For the text-containing cell, return its midpoint in (X, Y) coordinate format. 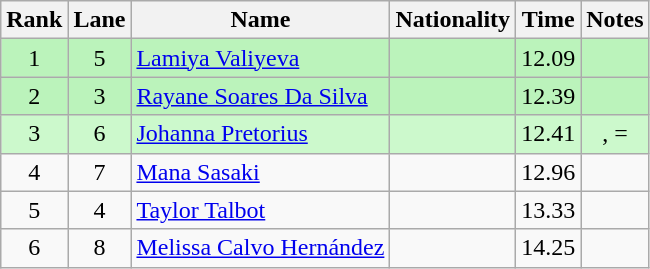
2 (34, 96)
Mana Sasaki (260, 172)
14.25 (548, 248)
7 (100, 172)
12.96 (548, 172)
12.09 (548, 58)
Johanna Pretorius (260, 134)
Name (260, 20)
Time (548, 20)
Rank (34, 20)
Taylor Talbot (260, 210)
Melissa Calvo Hernández (260, 248)
Nationality (453, 20)
Lane (100, 20)
Notes (615, 20)
13.33 (548, 210)
1 (34, 58)
Rayane Soares Da Silva (260, 96)
, = (615, 134)
8 (100, 248)
12.39 (548, 96)
12.41 (548, 134)
Lamiya Valiyeva (260, 58)
